Pinpoint the cell where the given text exists, returning its (X, Y) midpoint coordinate. 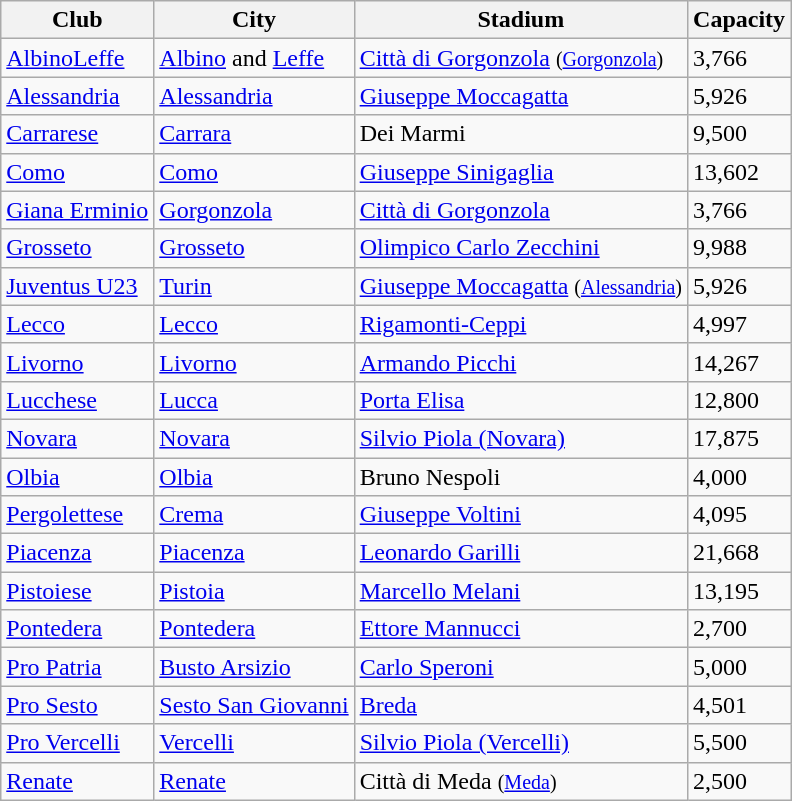
Lucca (254, 400)
Lucchese (78, 400)
Crema (254, 515)
Città di Meda (Meda) (520, 781)
Silvio Piola (Novara) (520, 438)
Sesto San Giovanni (254, 705)
2,700 (740, 629)
14,267 (740, 362)
Giuseppe Moccagatta (Alessandria) (520, 286)
Bruno Nespoli (520, 477)
Turin (254, 286)
17,875 (740, 438)
Vercelli (254, 743)
City (254, 20)
Leonardo Garilli (520, 553)
5,500 (740, 743)
Olimpico Carlo Zecchini (520, 248)
4,000 (740, 477)
Pistoia (254, 591)
Città di Gorgonzola (Gorgonzola) (520, 58)
9,988 (740, 248)
Rigamonti-Ceppi (520, 324)
13,602 (740, 172)
4,095 (740, 515)
Giana Erminio (78, 210)
Giuseppe Voltini (520, 515)
Carlo Speroni (520, 667)
Busto Arsizio (254, 667)
Club (78, 20)
Città di Gorgonzola (520, 210)
Porta Elisa (520, 400)
Silvio Piola (Vercelli) (520, 743)
Albino and Leffe (254, 58)
Carrara (254, 134)
9,500 (740, 134)
Capacity (740, 20)
Pergolettese (78, 515)
Marcello Melani (520, 591)
Pro Sesto (78, 705)
2,500 (740, 781)
4,997 (740, 324)
Giuseppe Moccagatta (520, 96)
4,501 (740, 705)
Dei Marmi (520, 134)
Ettore Mannucci (520, 629)
Stadium (520, 20)
Armando Picchi (520, 362)
Carrarese (78, 134)
Pistoiese (78, 591)
Breda (520, 705)
12,800 (740, 400)
AlbinoLeffe (78, 58)
Pro Patria (78, 667)
Gorgonzola (254, 210)
Pro Vercelli (78, 743)
5,000 (740, 667)
Juventus U23 (78, 286)
Giuseppe Sinigaglia (520, 172)
21,668 (740, 553)
13,195 (740, 591)
